Extract the (x, y) coordinate from the center of the cell holding the provided text.  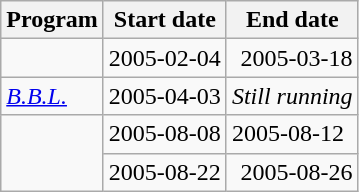
2005-03-18 (292, 58)
2005-08-22 (164, 172)
End date (292, 20)
2005-08-08 (164, 134)
2005-08-26 (292, 172)
2005-04-03 (164, 96)
Start date (164, 20)
2005-02-04 (164, 58)
Still running (292, 96)
B.B.L. (52, 96)
2005-08-12 (292, 134)
Program (52, 20)
